Return the (x, y) coordinate for the center point of the cell that contains the specified text.  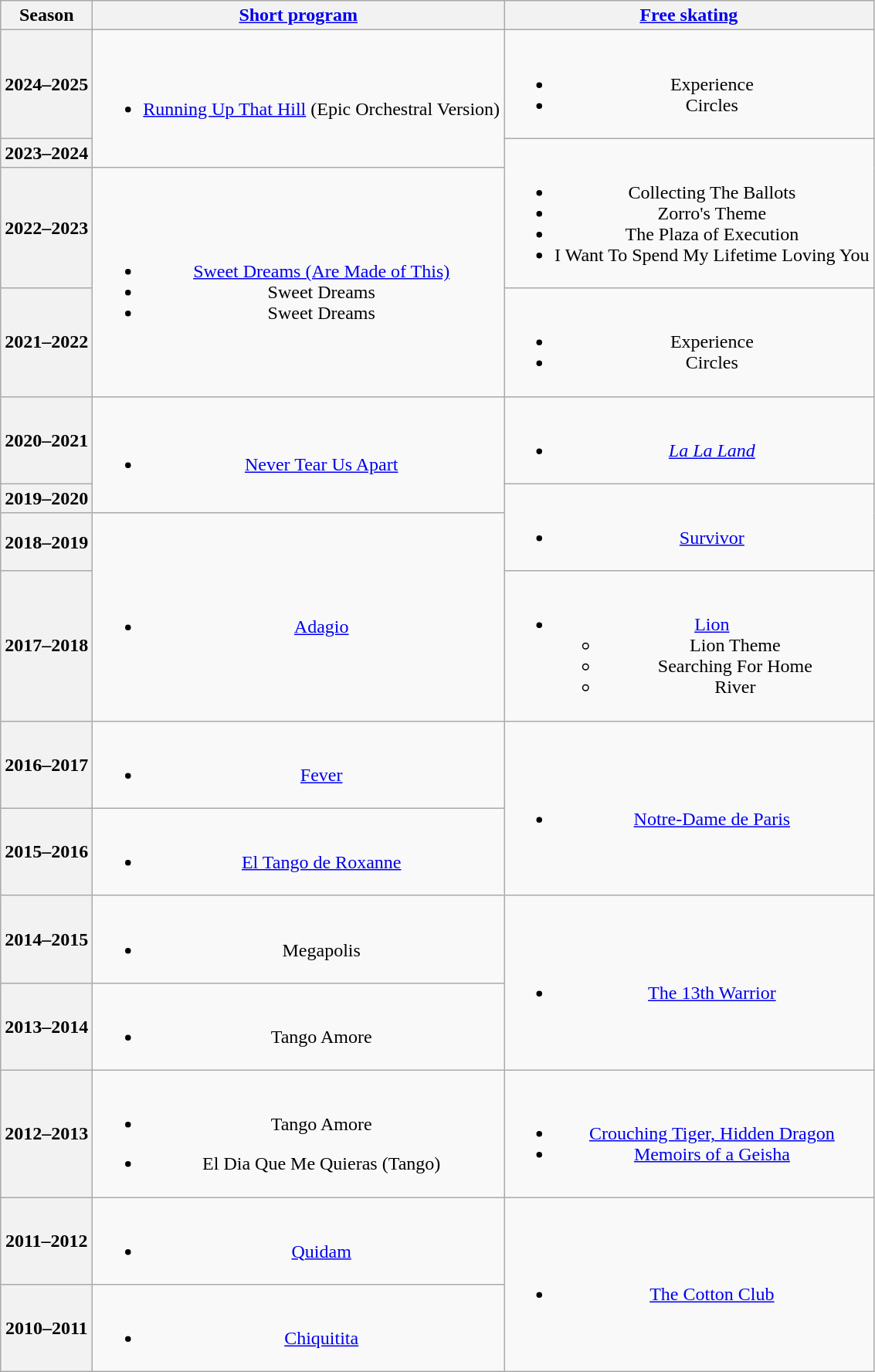
Megapolis (298, 939)
Tango Amore (298, 1026)
Notre-Dame de Paris (689, 808)
2019–2020 (46, 498)
2024–2025 (46, 84)
2013–2014 (46, 1026)
La La Land (689, 440)
Season (46, 15)
2023–2024 (46, 153)
2011–2012 (46, 1241)
The 13th Warrior (689, 983)
2021–2022 (46, 342)
2017–2018 (46, 646)
Free skating (689, 15)
Sweet Dreams (Are Made of This) Sweet Dreams Sweet Dreams (298, 282)
2018–2019 (46, 542)
2016–2017 (46, 765)
Quidam (298, 1241)
Lion Lion ThemeSearching For HomeRiver (689, 646)
Short program (298, 15)
The Cotton Club (689, 1285)
Crouching Tiger, Hidden Dragon Memoirs of a Geisha (689, 1133)
Running Up That Hill (Epic Orchestral Version) (298, 99)
2015–2016 (46, 851)
Collecting The BallotsZorro's ThemeThe Plaza of ExecutionI Want To Spend My Lifetime Loving You (689, 213)
Tango Amore El Dia Que Me Quieras (Tango) (298, 1133)
Never Tear Us Apart (298, 454)
2014–2015 (46, 939)
Chiquitita (298, 1329)
2022–2023 (46, 228)
El Tango de Roxanne (298, 851)
2012–2013 (46, 1133)
Survivor (689, 527)
2020–2021 (46, 440)
Fever (298, 765)
Adagio (298, 616)
2010–2011 (46, 1329)
